From the cell containing the given text, extract its center point as (x, y) coordinate. 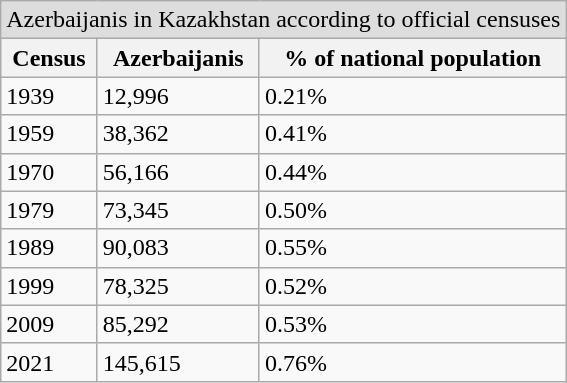
0.41% (412, 134)
73,345 (178, 210)
0.44% (412, 172)
Census (50, 58)
0.52% (412, 286)
1999 (50, 286)
12,996 (178, 96)
% of national population (412, 58)
2009 (50, 324)
0.76% (412, 362)
0.55% (412, 248)
1970 (50, 172)
85,292 (178, 324)
1989 (50, 248)
38,362 (178, 134)
56,166 (178, 172)
1939 (50, 96)
145,615 (178, 362)
1959 (50, 134)
0.21% (412, 96)
90,083 (178, 248)
0.53% (412, 324)
78,325 (178, 286)
2021 (50, 362)
Azerbaijanis (178, 58)
0.50% (412, 210)
1979 (50, 210)
Azerbaijanis in Kazakhstan according to official censuses (284, 20)
